From the cell containing the given text, extract its center point as [x, y] coordinate. 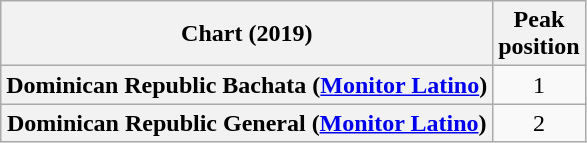
Dominican Republic General (Monitor Latino) [247, 123]
Dominican Republic Bachata (Monitor Latino) [247, 85]
Peakposition [539, 34]
1 [539, 85]
2 [539, 123]
Chart (2019) [247, 34]
